Search for the cell housing the specified text and yield its [X, Y] center coordinate. 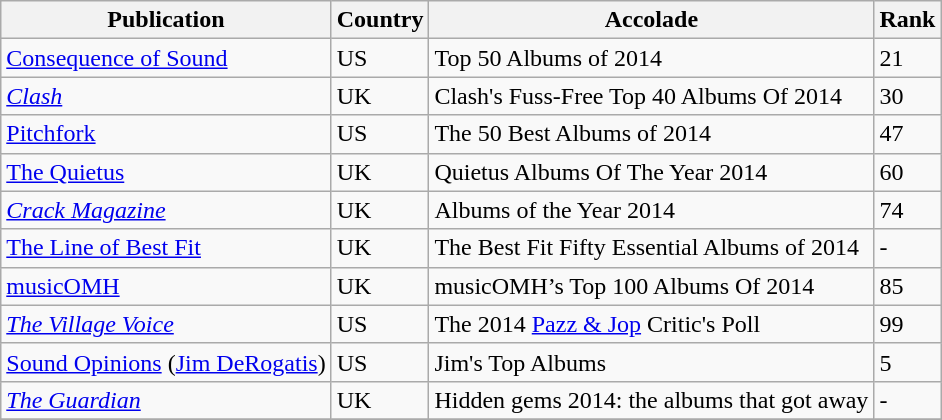
The Quietus [166, 172]
Country [380, 20]
musicOMH’s Top 100 Albums Of 2014 [652, 286]
Clash [166, 96]
30 [908, 96]
The 2014 Pazz & Jop Critic's Poll [652, 324]
The Best Fit Fifty Essential Albums of 2014 [652, 248]
Quietus Albums Of The Year 2014 [652, 172]
60 [908, 172]
Top 50 Albums of 2014 [652, 58]
Consequence of Sound [166, 58]
Hidden gems 2014: the albums that got away [652, 400]
The 50 Best Albums of 2014 [652, 134]
Publication [166, 20]
47 [908, 134]
Pitchfork [166, 134]
The Guardian [166, 400]
21 [908, 58]
74 [908, 210]
Crack Magazine [166, 210]
The Village Voice [166, 324]
Accolade [652, 20]
85 [908, 286]
99 [908, 324]
5 [908, 362]
Clash's Fuss-Free Top 40 Albums Of 2014 [652, 96]
Jim's Top Albums [652, 362]
Sound Opinions (Jim DeRogatis) [166, 362]
Rank [908, 20]
The Line of Best Fit [166, 248]
Albums of the Year 2014 [652, 210]
musicOMH [166, 286]
